Search for the cell housing the specified text and yield its [X, Y] center coordinate. 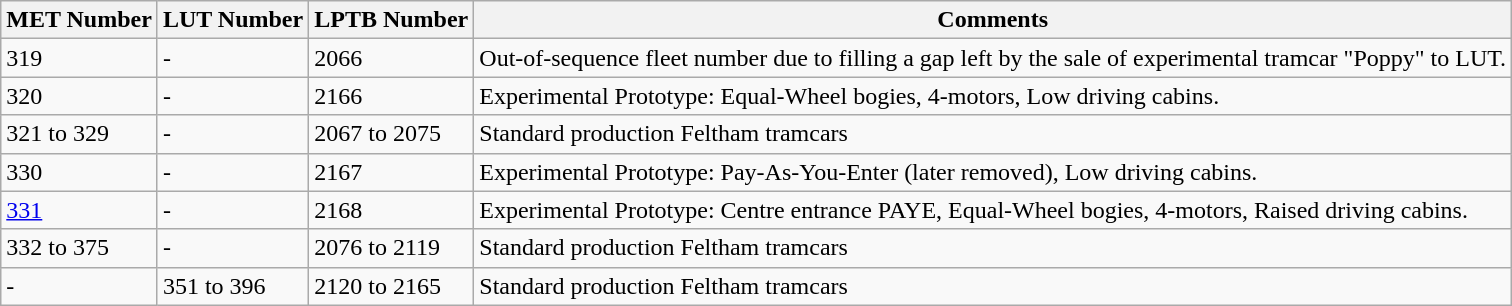
2066 [392, 58]
LPTB Number [392, 20]
331 [80, 210]
2067 to 2075 [392, 134]
2166 [392, 96]
LUT Number [232, 20]
2167 [392, 172]
MET Number [80, 20]
2076 to 2119 [392, 248]
332 to 375 [80, 248]
Experimental Prototype: Centre entrance PAYE, Equal-Wheel bogies, 4-motors, Raised driving cabins. [993, 210]
351 to 396 [232, 286]
330 [80, 172]
Experimental Prototype: Equal-Wheel bogies, 4-motors, Low driving cabins. [993, 96]
319 [80, 58]
320 [80, 96]
2168 [392, 210]
2120 to 2165 [392, 286]
Out-of-sequence fleet number due to filling a gap left by the sale of experimental tramcar "Poppy" to LUT. [993, 58]
321 to 329 [80, 134]
Comments [993, 20]
Experimental Prototype: Pay-As-You-Enter (later removed), Low driving cabins. [993, 172]
